Scan for the cell matching the given text and deliver its [x, y] coordinate at center. 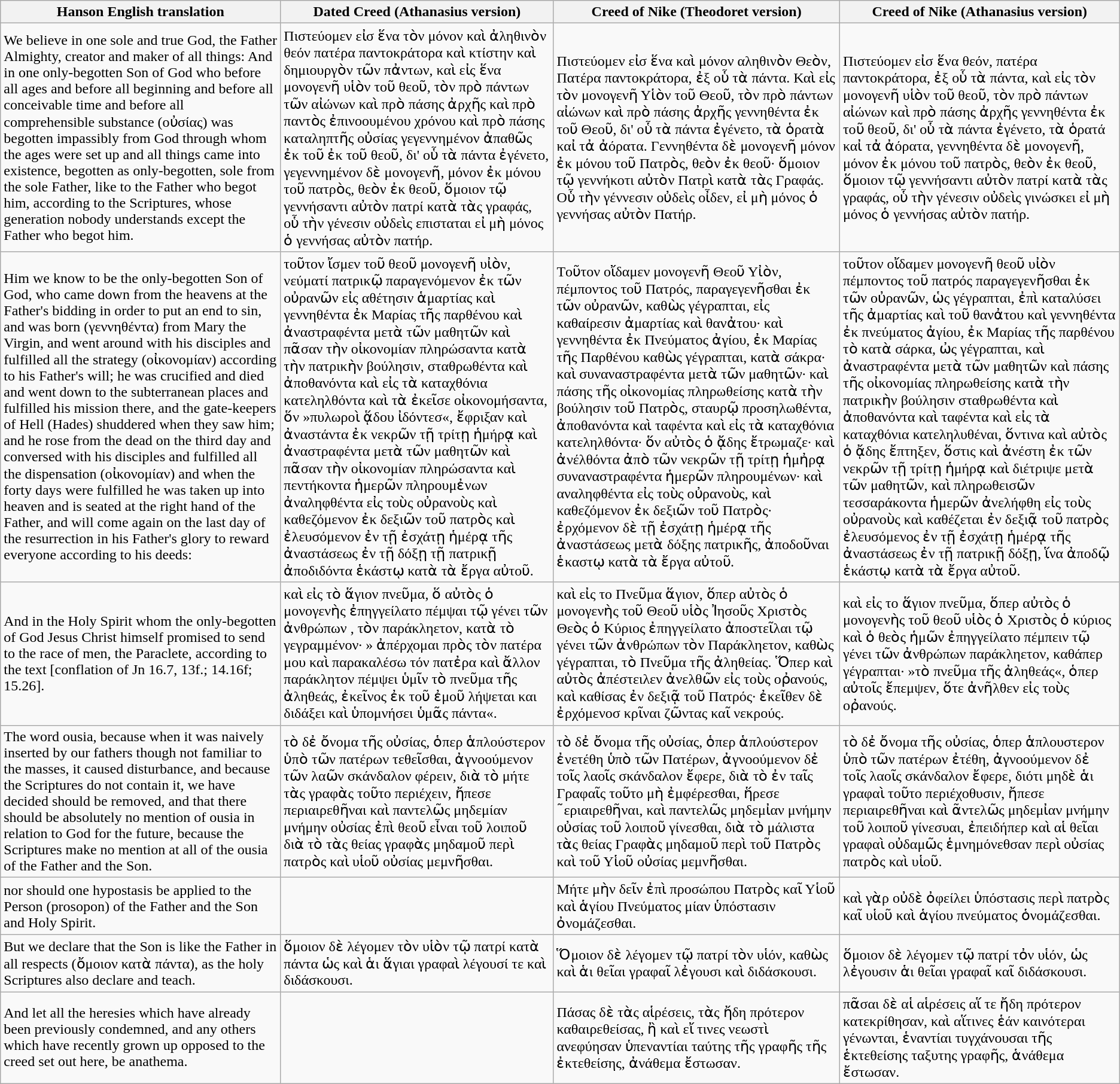
nor should one hypostasis be applied to the Person (prosopon) of the Father and the Son and Holy Spirit. [141, 906]
Ὅμοιον δὲ λέγομεν τῷ πατρί τὸν υἱόν, καθὼς καὶ ἁι θεῖαι γραφαῖ λἐγουσι καὶ διδάσκουσι. [696, 963]
Μήτε μὴν δεῖν ἐπὶ προσώπου Πατρὸς καῖ Υἱοῦ καὶ ἁγίου Πνεύματος μίαν ὑπόστασιν ὀνομάζεσθαι. [696, 906]
But we declare that the Son is like the Father in all respects (ὄμοιον κατὰ πάντα), as the holy Scriptures also declare and teach. [141, 963]
Creed of Nike (Athanasius version) [979, 12]
Πάσας δὲ τὰς αἱρέσεις, τὰς ἤδη πρότερον καθαιρεθείσας, ἢ καὶ εἴ τινες νεωστὶ ανεφύησαν ὑπεναντίαι ταύτης τῆς γραφῆς τῆς ἐκτεθείσης, ἀνάθεμα ἔστωσαν. [696, 1038]
Creed of Nike (Theodoret version) [696, 12]
καὶ γὰρ οὐδὲ ὀφείλει ὑπόστασις περὶ πατρὸς καῖ υἱοῦ καὶ ἁγίου πνεύματος ὁνομάζεσθαι. [979, 906]
Hanson English translation [141, 12]
Dated Creed (Athanasius version) [417, 12]
ὅμοιον δὲ λέγομεν τὸν υἱὸν τῷ πατρί κατὰ πάντα ὡς καὶ ἁι ἅγιαι γραφαὶ λέγουσί τε καὶ διδάσκουσι. [417, 963]
ὅμοιον δὲ λέγομεν τῷ πατρί τὀν υἱόν, ὡς λἐγουσιν ἁι θεῖαι γραφαῖ καῖ διδάσκουσι. [979, 963]
